Find where the given text appears and provide that cell's center as (X, Y) coordinate. 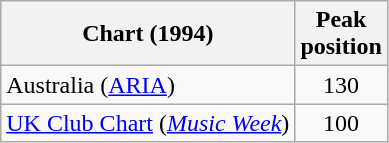
Peakposition (341, 34)
130 (341, 85)
100 (341, 123)
Chart (1994) (148, 34)
Australia (ARIA) (148, 85)
UK Club Chart (Music Week) (148, 123)
